Capture the cell that displays the provided text and extract its (X, Y) central coordinate. 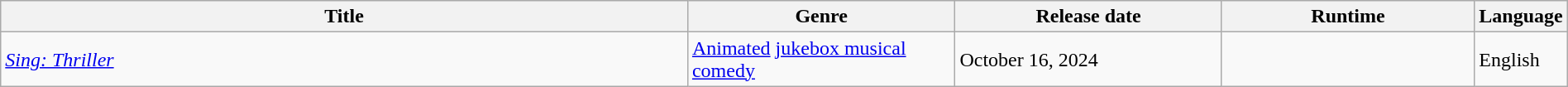
Sing: Thriller (344, 60)
Language (1521, 17)
Runtime (1348, 17)
English (1521, 60)
Title (344, 17)
Genre (821, 17)
October 16, 2024 (1088, 60)
Animated jukebox musical comedy (821, 60)
Release date (1088, 17)
